Extract the (x, y) coordinate from the center of the cell holding the provided text.  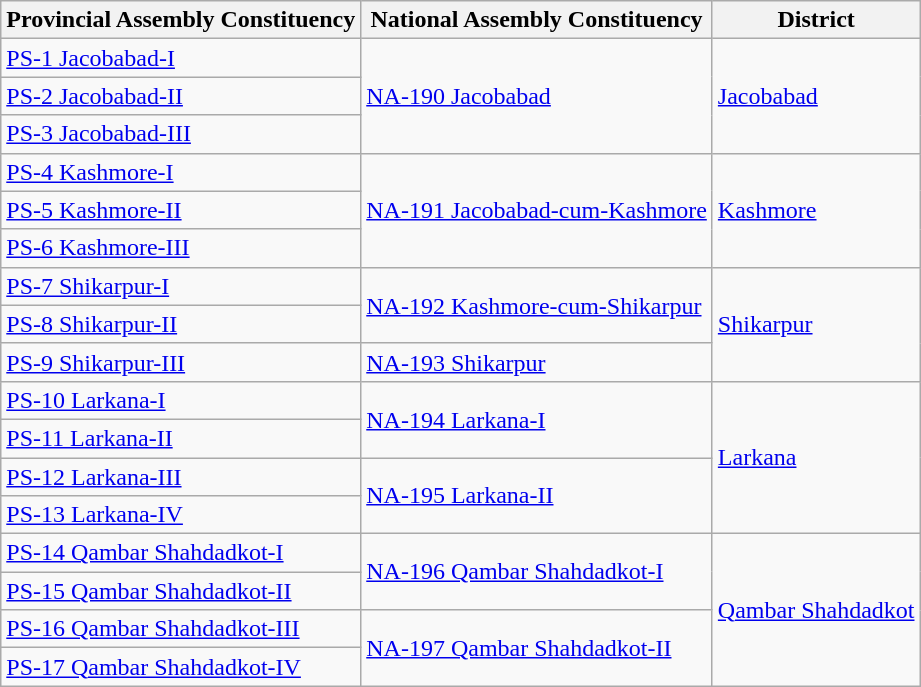
NA-196 Qambar Shahdadkot-I (537, 572)
PS-5 Kashmore-II (181, 210)
Shikarpur (816, 324)
PS-16 Qambar Shahdadkot-III (181, 629)
PS-1 Jacobabad-I (181, 58)
PS-9 Shikarpur-III (181, 362)
PS-17 Qambar Shahdadkot-IV (181, 667)
NA-191 Jacobabad-cum-Kashmore (537, 210)
PS-13 Larkana-IV (181, 515)
PS-15 Qambar Shahdadkot-II (181, 591)
Qambar Shahdadkot (816, 610)
NA-195 Larkana-II (537, 496)
PS-4 Kashmore-I (181, 172)
PS-11 Larkana-II (181, 438)
Jacobabad (816, 96)
PS-7 Shikarpur-I (181, 286)
District (816, 20)
NA-197 Qambar Shahdadkot-II (537, 648)
PS-14 Qambar Shahdadkot-I (181, 553)
PS-2 Jacobabad-II (181, 96)
NA-194 Larkana-I (537, 419)
NA-193 Shikarpur (537, 362)
PS-8 Shikarpur-II (181, 324)
National Assembly Constituency (537, 20)
PS-3 Jacobabad-III (181, 134)
PS-10 Larkana-I (181, 400)
NA-192 Kashmore-cum-Shikarpur (537, 305)
PS-12 Larkana-III (181, 477)
NA-190 Jacobabad (537, 96)
Provincial Assembly Constituency (181, 20)
Kashmore (816, 210)
PS-6 Kashmore-III (181, 248)
Larkana (816, 457)
